Determine the [x, y] coordinate at the center of the cell enclosing the given text.  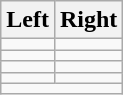
Left [28, 20]
Right [88, 20]
